Extract the [X, Y] coordinate from the center of the cell holding the provided text.  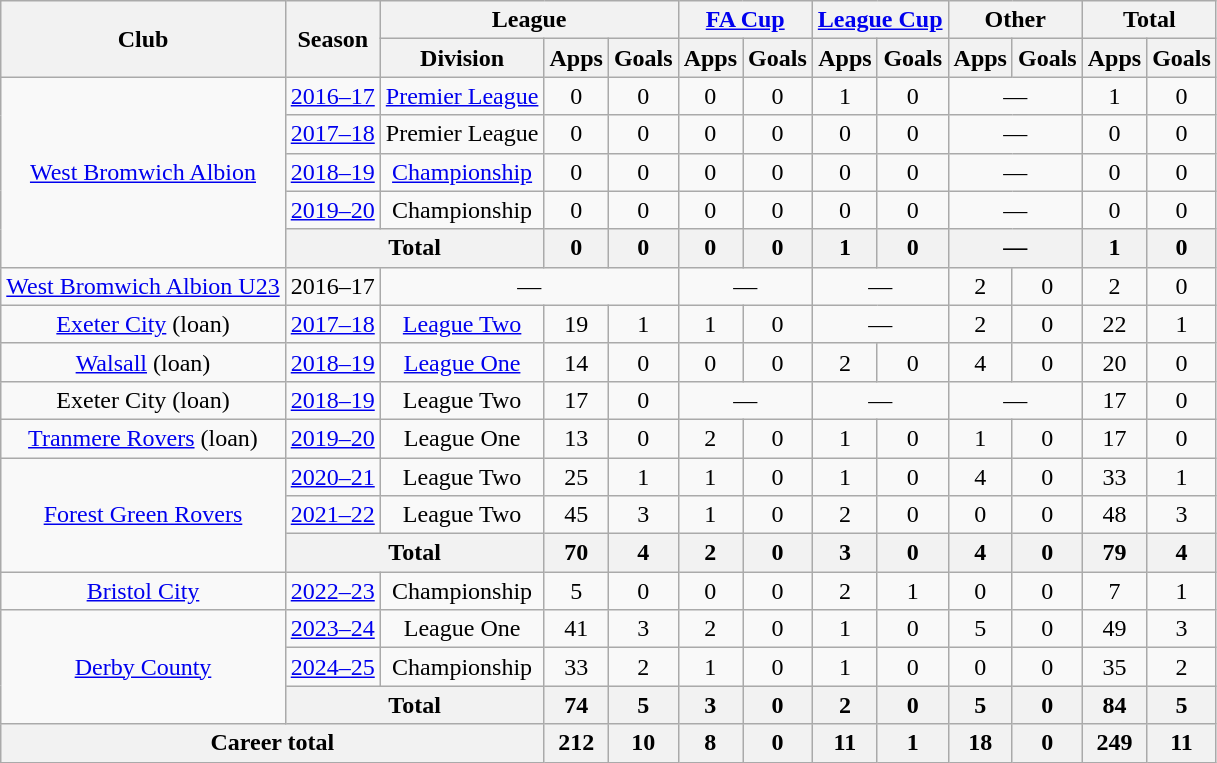
13 [576, 438]
2020–21 [332, 477]
Walsall (loan) [143, 362]
League [529, 20]
48 [1114, 515]
35 [1114, 667]
2024–25 [332, 667]
49 [1114, 629]
84 [1114, 705]
22 [1114, 324]
8 [710, 743]
FA Cup [745, 20]
Division [462, 58]
14 [576, 362]
249 [1114, 743]
212 [576, 743]
41 [576, 629]
West Bromwich Albion U23 [143, 286]
25 [576, 477]
20 [1114, 362]
2023–24 [332, 629]
West Bromwich Albion [143, 172]
79 [1114, 553]
Forest Green Rovers [143, 515]
Tranmere Rovers (loan) [143, 438]
Season [332, 39]
League Cup [880, 20]
Club [143, 39]
74 [576, 705]
Other [1015, 20]
Bristol City [143, 591]
70 [576, 553]
7 [1114, 591]
2021–22 [332, 515]
10 [643, 743]
Derby County [143, 667]
19 [576, 324]
18 [980, 743]
Career total [272, 743]
45 [576, 515]
2022–23 [332, 591]
